Search for the cell housing the specified text and yield its [X, Y] center coordinate. 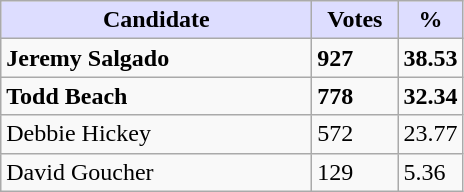
129 [355, 172]
Todd Beach [156, 96]
927 [355, 58]
572 [355, 134]
23.77 [430, 134]
778 [355, 96]
Jeremy Salgado [156, 58]
Candidate [156, 20]
Votes [355, 20]
% [430, 20]
38.53 [430, 58]
32.34 [430, 96]
David Goucher [156, 172]
5.36 [430, 172]
Debbie Hickey [156, 134]
